Capture the cell that displays the provided text and extract its [x, y] central coordinate. 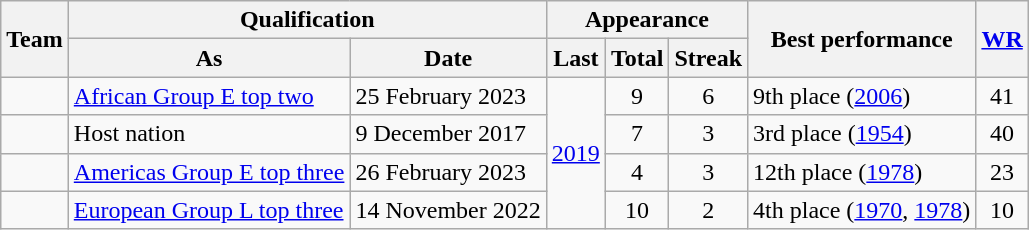
26 February 2023 [448, 172]
Best performance [862, 39]
Total [637, 58]
7 [637, 134]
WR [1002, 39]
2 [708, 210]
14 November 2022 [448, 210]
9th place (2006) [862, 96]
9 December 2017 [448, 134]
12th place (1978) [862, 172]
Date [448, 58]
40 [1002, 134]
Host nation [209, 134]
4th place (1970, 1978) [862, 210]
Qualification [307, 20]
Americas Group E top three [209, 172]
4 [637, 172]
Team [35, 39]
3rd place (1954) [862, 134]
23 [1002, 172]
6 [708, 96]
9 [637, 96]
41 [1002, 96]
25 February 2023 [448, 96]
African Group E top two [209, 96]
Last [576, 58]
As [209, 58]
European Group L top three [209, 210]
Appearance [646, 20]
Streak [708, 58]
2019 [576, 153]
